Search for the cell housing the specified text and yield its [X, Y] center coordinate. 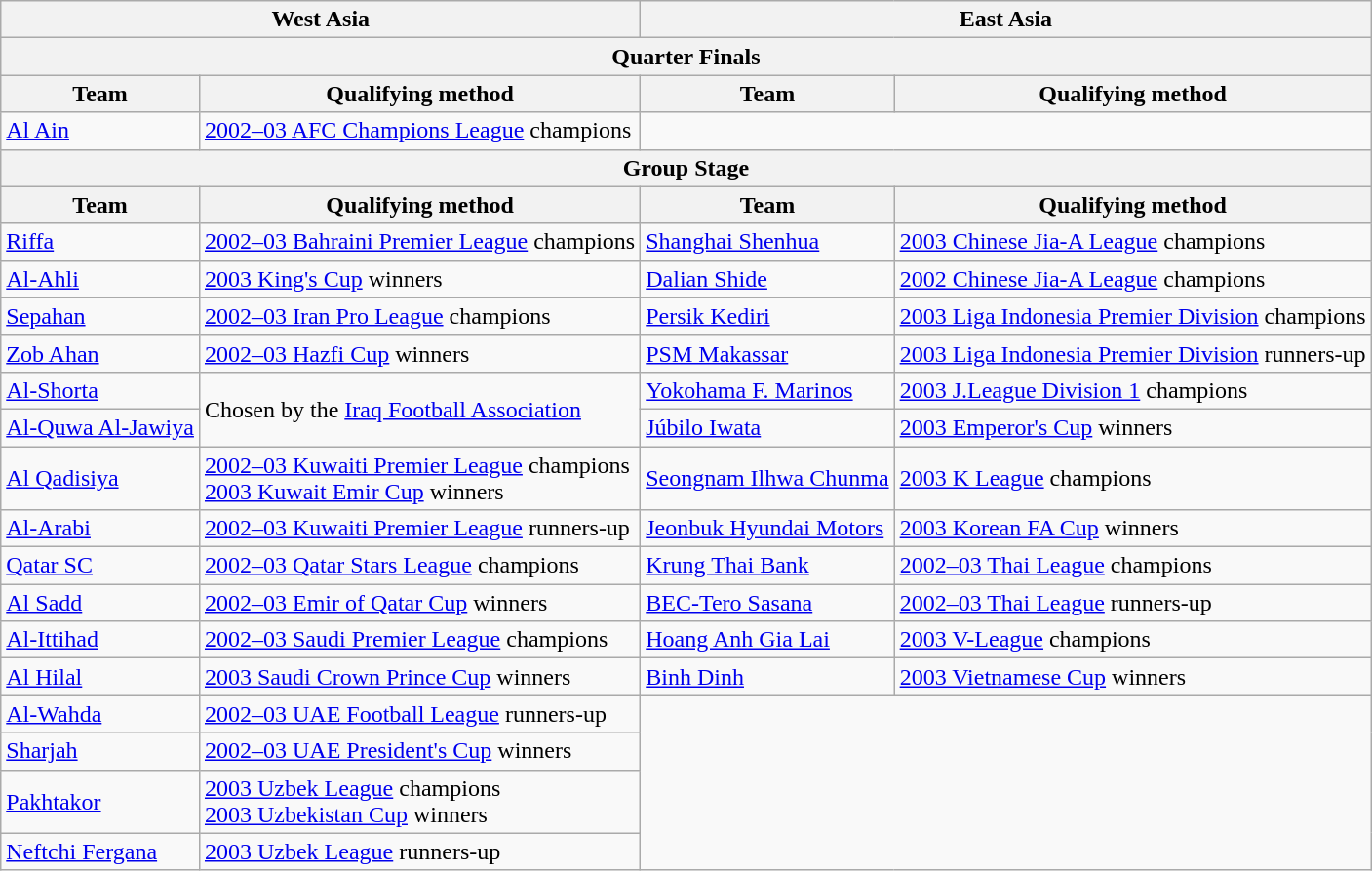
Krung Thai Bank [767, 566]
Binh Dinh [767, 677]
2002–03 Qatar Stars League champions [419, 566]
2003 Vietnamese Cup winners [1133, 677]
Al-Ahli [100, 279]
2002–03 Kuwaiti Premier League runners-up [419, 529]
2003 Emperor's Cup winners [1133, 427]
Pakhtakor [100, 802]
2002–03 UAE President's Cup winners [419, 751]
2003 Liga Indonesia Premier Division champions [1133, 316]
2003 Liga Indonesia Premier Division runners-up [1133, 353]
2002–03 AFC Champions League champions [419, 131]
Júbilo Iwata [767, 427]
Al-Quwa Al-Jawiya [100, 427]
PSM Makassar [767, 353]
2002–03 Saudi Premier League champions [419, 640]
Hoang Anh Gia Lai [767, 640]
Zob Ahan [100, 353]
2003 K League champions [1133, 478]
Neftchi Fergana [100, 851]
2003 Chinese Jia-A League champions [1133, 242]
Dalian Shide [767, 279]
Chosen by the Iraq Football Association [419, 409]
2002–03 Kuwaiti Premier League champions2003 Kuwait Emir Cup winners [419, 478]
Al Ain [100, 131]
Group Stage [686, 168]
Al-Wahda [100, 714]
2003 Uzbek League champions2003 Uzbekistan Cup winners [419, 802]
2003 Saudi Crown Prince Cup winners [419, 677]
Persik Kediri [767, 316]
Al-Arabi [100, 529]
2002–03 Emir of Qatar Cup winners [419, 603]
Qatar SC [100, 566]
Quarter Finals [686, 57]
2002–03 Hazfi Cup winners [419, 353]
Sepahan [100, 316]
East Asia [1006, 20]
2003 Korean FA Cup winners [1133, 529]
2003 Uzbek League runners-up [419, 851]
2002–03 Bahraini Premier League champions [419, 242]
Al Qadisiya [100, 478]
Riffa [100, 242]
2002–03 Iran Pro League champions [419, 316]
Jeonbuk Hyundai Motors [767, 529]
West Asia [321, 20]
Yokohama F. Marinos [767, 390]
Al Sadd [100, 603]
2002–03 UAE Football League runners-up [419, 714]
2002 Chinese Jia-A League champions [1133, 279]
2002–03 Thai League champions [1133, 566]
Sharjah [100, 751]
2003 King's Cup winners [419, 279]
Al Hilal [100, 677]
Seongnam Ilhwa Chunma [767, 478]
Al-Ittihad [100, 640]
2003 V-League champions [1133, 640]
BEC-Tero Sasana [767, 603]
Shanghai Shenhua [767, 242]
Al-Shorta [100, 390]
2002–03 Thai League runners-up [1133, 603]
2003 J.League Division 1 champions [1133, 390]
